Search for the cell housing the specified text and yield its (X, Y) center coordinate. 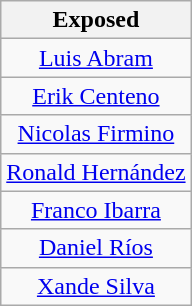
Luis Abram (96, 58)
Exposed (96, 20)
Xande Silva (96, 286)
Nicolas Firmino (96, 134)
Ronald Hernández (96, 172)
Franco Ibarra (96, 210)
Erik Centeno (96, 96)
Daniel Ríos (96, 248)
